Identify which cell holds the provided text, then report its [X, Y] central coordinate. 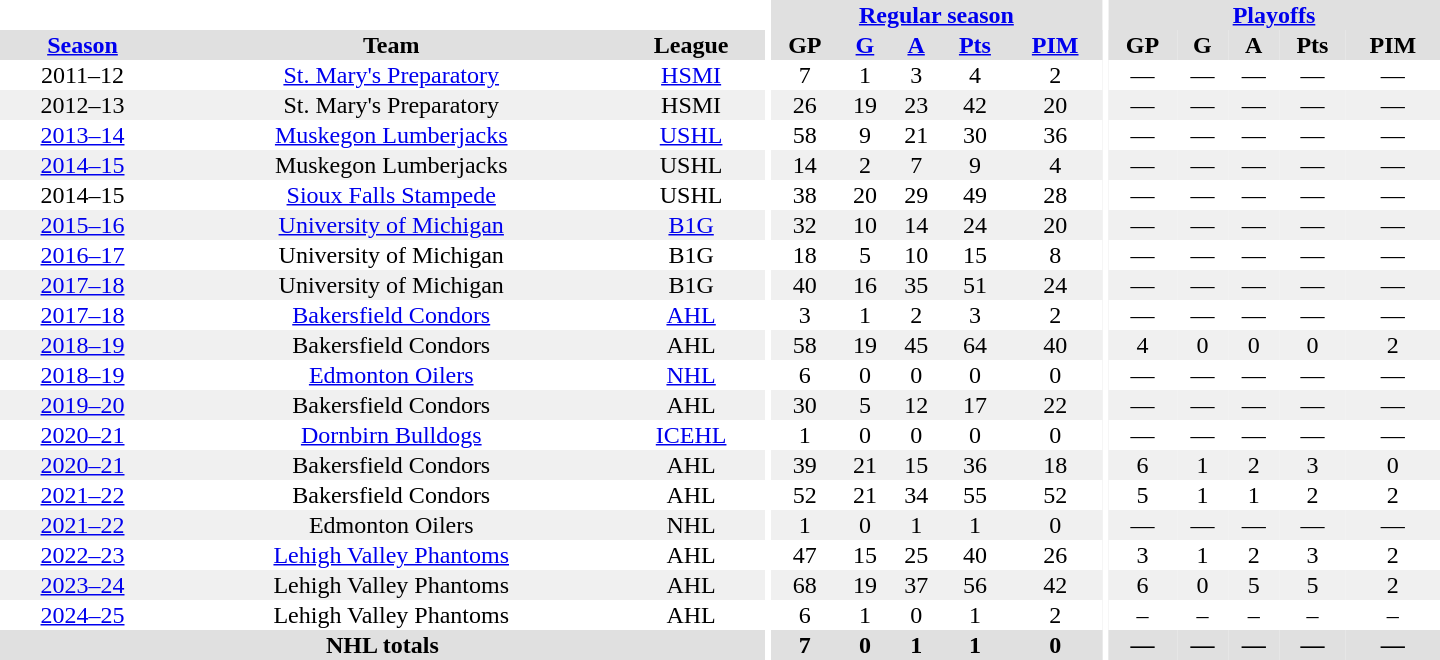
39 [804, 465]
49 [975, 195]
17 [975, 405]
23 [916, 105]
56 [975, 585]
Team [391, 45]
Playoffs [1274, 15]
64 [975, 345]
29 [916, 195]
2013–14 [82, 135]
28 [1055, 195]
35 [916, 285]
37 [916, 585]
2019–20 [82, 405]
Season [82, 45]
Regular season [936, 15]
16 [864, 285]
55 [975, 495]
2022–23 [82, 555]
12 [916, 405]
NHL totals [382, 645]
ICEHL [690, 435]
38 [804, 195]
68 [804, 585]
Sioux Falls Stampede [391, 195]
22 [1055, 405]
Dornbirn Bulldogs [391, 435]
2015–16 [82, 225]
2016–17 [82, 255]
47 [804, 555]
25 [916, 555]
51 [975, 285]
2011–12 [82, 75]
2012–13 [82, 105]
8 [1055, 255]
45 [916, 345]
34 [916, 495]
League [690, 45]
2024–25 [82, 615]
2023–24 [82, 585]
32 [804, 225]
